Search for the cell housing the specified text and yield its [x, y] center coordinate. 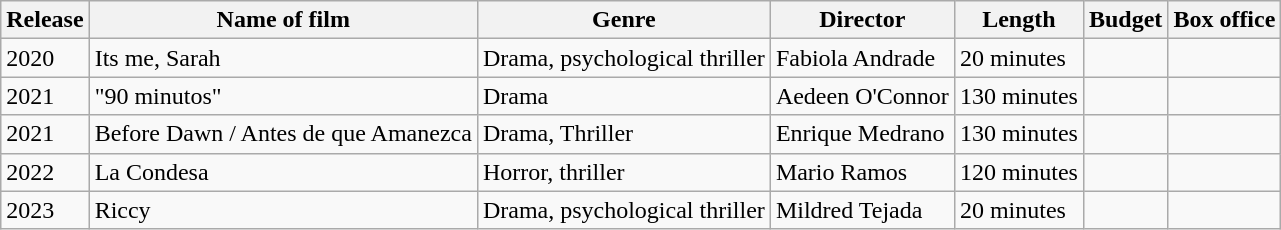
La Condesa [283, 172]
"90 minutos" [283, 96]
2020 [45, 58]
Mildred Tejada [862, 210]
Enrique Medrano [862, 134]
2022 [45, 172]
Box office [1224, 20]
Budget [1125, 20]
Riccy [283, 210]
Name of film [283, 20]
Release [45, 20]
Length [1018, 20]
Horror, thriller [624, 172]
Its me, Sarah [283, 58]
Drama, Thriller [624, 134]
Director [862, 20]
Genre [624, 20]
120 minutes [1018, 172]
Before Dawn / Antes de que Amanezca [283, 134]
Fabiola Andrade [862, 58]
Drama [624, 96]
Aedeen O'Connor [862, 96]
Mario Ramos [862, 172]
2023 [45, 210]
